Detect which cell encompasses the target text, then output its [x, y] center coordinate. 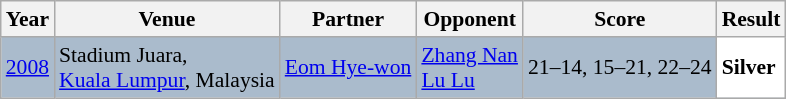
Year [28, 19]
Score [620, 19]
Zhang Nan Lu Lu [470, 68]
Venue [167, 19]
Eom Hye-won [348, 68]
21–14, 15–21, 22–24 [620, 68]
Stadium Juara,Kuala Lumpur, Malaysia [167, 68]
2008 [28, 68]
Partner [348, 19]
Result [752, 19]
Silver [752, 68]
Opponent [470, 19]
